Search for the cell housing the specified text and yield its (x, y) center coordinate. 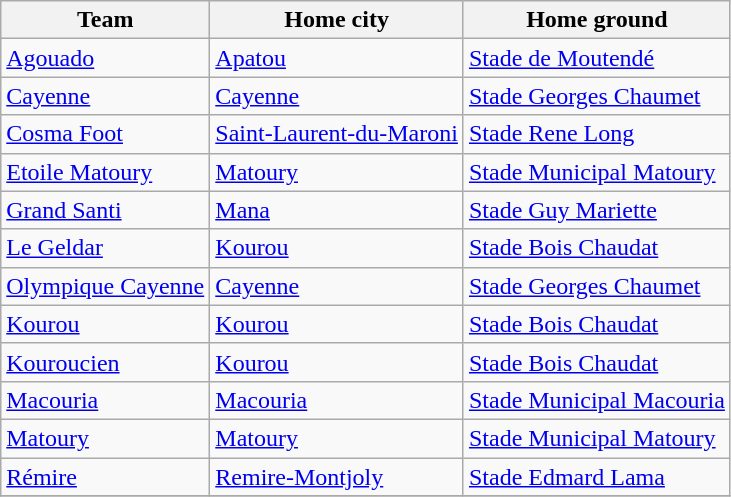
Grand Santi (106, 210)
Olympique Cayenne (106, 286)
Stade Edmard Lama (596, 477)
Saint-Laurent-du-Maroni (337, 134)
Etoile Matoury (106, 172)
Cosma Foot (106, 134)
Home city (337, 20)
Rémire (106, 477)
Stade de Moutendé (596, 58)
Stade Municipal Macouria (596, 400)
Team (106, 20)
Stade Guy Mariette (596, 210)
Remire-Montjoly (337, 477)
Mana (337, 210)
Le Geldar (106, 248)
Apatou (337, 58)
Stade Rene Long (596, 134)
Home ground (596, 20)
Kouroucien (106, 362)
Agouado (106, 58)
